Detect which cell encompasses the target text, then output its [x, y] center coordinate. 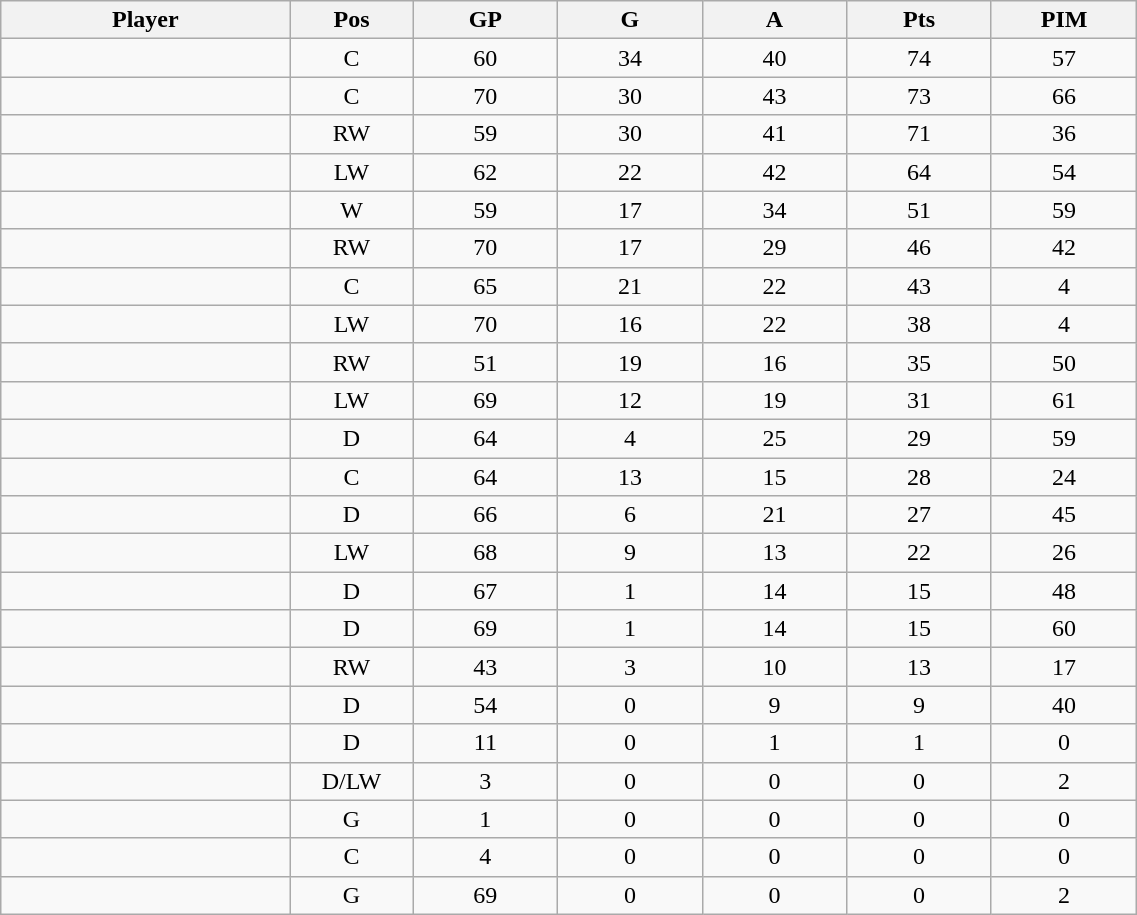
62 [486, 172]
10 [774, 667]
50 [1064, 362]
26 [1064, 553]
61 [1064, 400]
67 [486, 591]
GP [486, 20]
46 [920, 248]
Pts [920, 20]
71 [920, 134]
65 [486, 286]
36 [1064, 134]
27 [920, 515]
25 [774, 438]
57 [1064, 58]
68 [486, 553]
12 [630, 400]
W [352, 210]
48 [1064, 591]
D/LW [352, 781]
28 [920, 477]
31 [920, 400]
A [774, 20]
74 [920, 58]
41 [774, 134]
38 [920, 324]
Pos [352, 20]
24 [1064, 477]
11 [486, 743]
Player [146, 20]
35 [920, 362]
73 [920, 96]
PIM [1064, 20]
45 [1064, 515]
6 [630, 515]
